Locate the cell with the specified text and output its [X, Y] center coordinate. 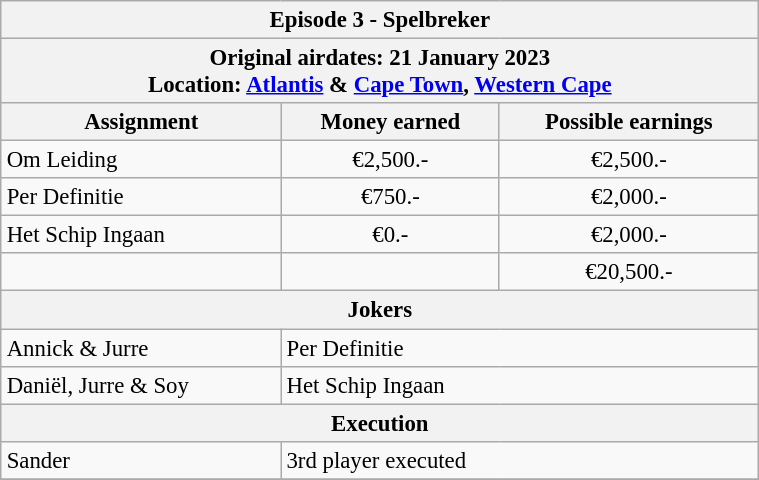
€20,500.- [628, 272]
Sander [141, 460]
Execution [380, 423]
Money earned [390, 122]
Jokers [380, 310]
Episode 3 - Spelbreker [380, 20]
Annick & Jurre [141, 347]
Possible earnings [628, 122]
Daniël, Jurre & Soy [141, 385]
€0.- [390, 235]
Om Leiding [141, 160]
Original airdates: 21 January 2023Location: Atlantis & Cape Town, Western Cape [380, 70]
€750.- [390, 197]
Assignment [141, 122]
3rd player executed [520, 460]
